Extract the (X, Y) coordinate from the center of the cell holding the provided text.  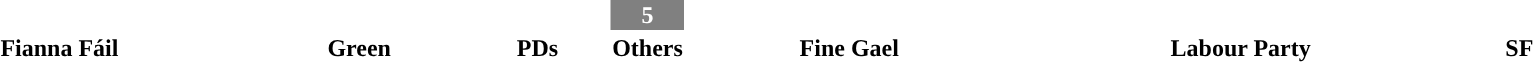
5 (648, 15)
20 (1240, 15)
51 (849, 15)
2 (537, 15)
6 (360, 15)
